Capture the cell that displays the provided text and extract its (X, Y) central coordinate. 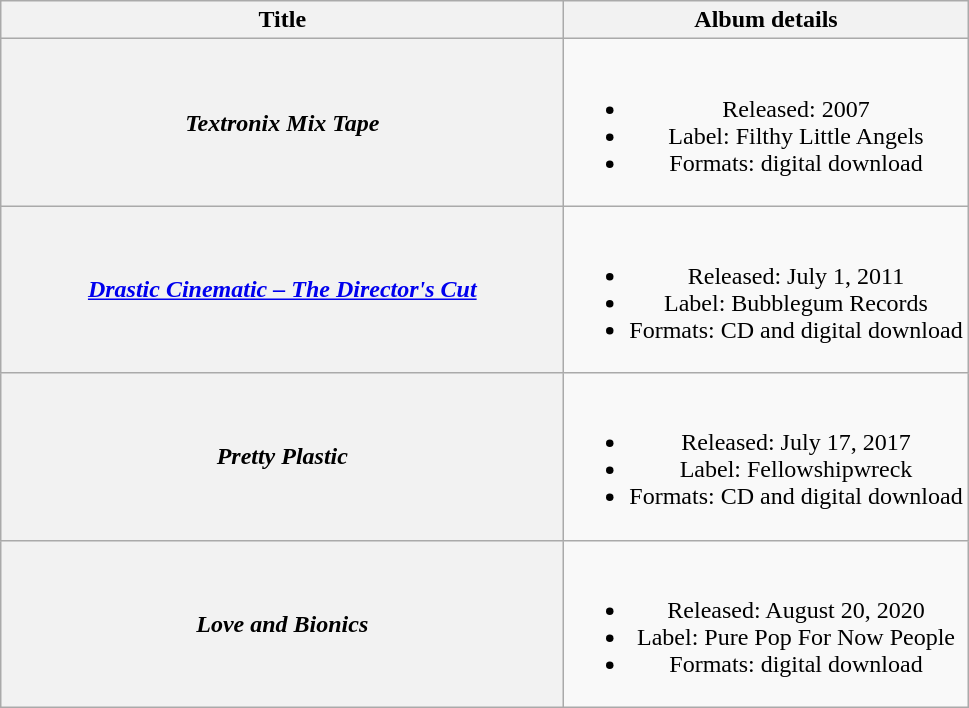
Pretty Plastic (282, 456)
Released: 2007Label: Filthy Little AngelsFormats: digital download (766, 122)
Released: July 1, 2011Label: Bubblegum RecordsFormats: CD and digital download (766, 290)
Drastic Cinematic – The Director's Cut (282, 290)
Album details (766, 20)
Love and Bionics (282, 624)
Title (282, 20)
Released: July 17, 2017Label: FellowshipwreckFormats: CD and digital download (766, 456)
Textronix Mix Tape (282, 122)
Released: August 20, 2020Label: Pure Pop For Now PeopleFormats: digital download (766, 624)
